For the text-containing cell, return its midpoint in [X, Y] coordinate format. 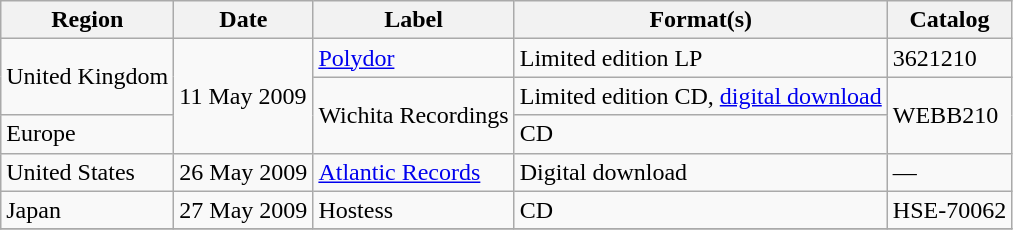
— [949, 172]
Digital download [700, 172]
Limited edition CD, digital download [700, 96]
Wichita Recordings [414, 115]
3621210 [949, 58]
Format(s) [700, 20]
Region [88, 20]
Japan [88, 210]
United States [88, 172]
Limited edition LP [700, 58]
HSE-70062 [949, 210]
Hostess [414, 210]
Atlantic Records [414, 172]
Date [244, 20]
Europe [88, 134]
26 May 2009 [244, 172]
Polydor [414, 58]
Catalog [949, 20]
United Kingdom [88, 77]
WEBB210 [949, 115]
Label [414, 20]
11 May 2009 [244, 96]
27 May 2009 [244, 210]
